Provide the (x, y) coordinate of the cell's center where the given text is located.  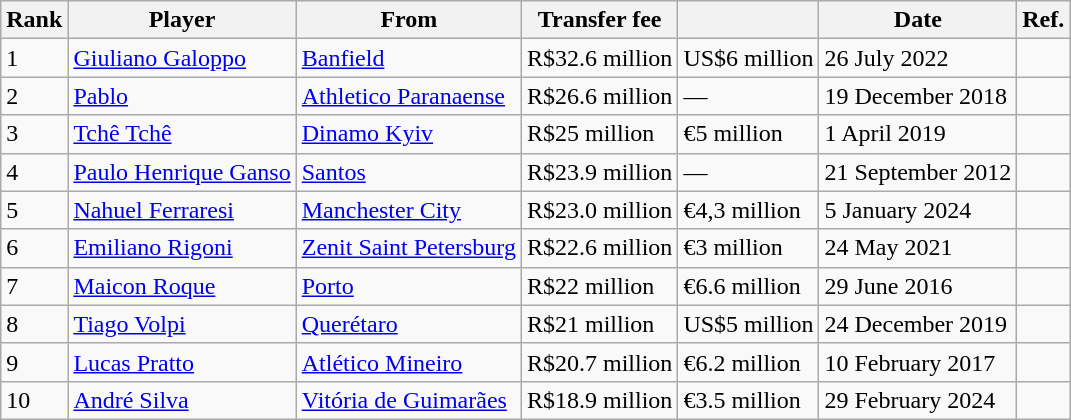
R$23.0 million (599, 210)
21 September 2012 (918, 172)
10 February 2017 (918, 362)
Vitória de Guimarães (408, 400)
Athletico Paranaense (408, 96)
R$32.6 million (599, 58)
Player (182, 20)
8 (34, 324)
Atlético Mineiro (408, 362)
Date (918, 20)
Santos (408, 172)
€3 million (748, 248)
€5 million (748, 134)
3 (34, 134)
2 (34, 96)
Tchê Tchê (182, 134)
R$21 million (599, 324)
Maicon Roque (182, 286)
Emiliano Rigoni (182, 248)
Pablo (182, 96)
André Silva (182, 400)
5 January 2024 (918, 210)
R$18.9 million (599, 400)
R$23.9 million (599, 172)
US$5 million (748, 324)
Manchester City (408, 210)
26 July 2022 (918, 58)
Transfer fee (599, 20)
Paulo Henrique Ganso (182, 172)
€4,3 million (748, 210)
6 (34, 248)
R$20.7 million (599, 362)
€3.5 million (748, 400)
29 June 2016 (918, 286)
Porto (408, 286)
R$25 million (599, 134)
US$6 million (748, 58)
Giuliano Galoppo (182, 58)
Zenit Saint Petersburg (408, 248)
Rank (34, 20)
5 (34, 210)
7 (34, 286)
29 February 2024 (918, 400)
Querétaro (408, 324)
24 May 2021 (918, 248)
Tiago Volpi (182, 324)
1 (34, 58)
9 (34, 362)
10 (34, 400)
Ref. (1044, 20)
Dinamo Kyiv (408, 134)
Banfield (408, 58)
R$22.6 million (599, 248)
1 April 2019 (918, 134)
Lucas Pratto (182, 362)
Nahuel Ferraresi (182, 210)
From (408, 20)
24 December 2019 (918, 324)
R$22 million (599, 286)
€6.2 million (748, 362)
R$26.6 million (599, 96)
€6.6 million (748, 286)
4 (34, 172)
19 December 2018 (918, 96)
